Capture the cell that displays the provided text and extract its [x, y] central coordinate. 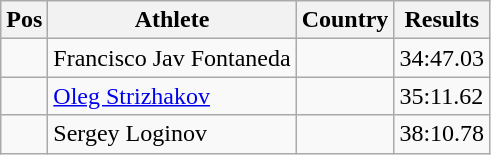
Pos [24, 20]
Athlete [172, 20]
34:47.03 [442, 58]
Francisco Jav Fontaneda [172, 58]
Sergey Loginov [172, 134]
Country [345, 20]
35:11.62 [442, 96]
Results [442, 20]
Oleg Strizhakov [172, 96]
38:10.78 [442, 134]
